Locate the cell with the specified text and output its (x, y) center coordinate. 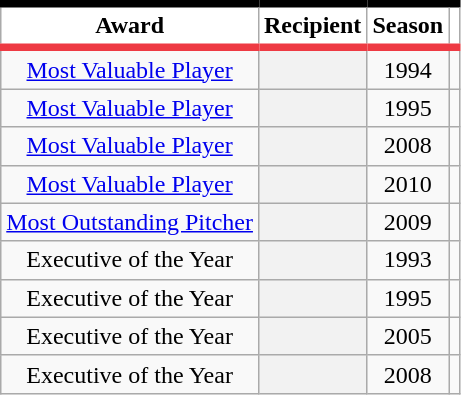
Recipient (312, 26)
1994 (408, 68)
2010 (408, 184)
Most Outstanding Pitcher (130, 222)
1993 (408, 260)
2009 (408, 222)
Award (130, 26)
2005 (408, 336)
Season (408, 26)
